Return (X, Y) of the center of cell containing provided text 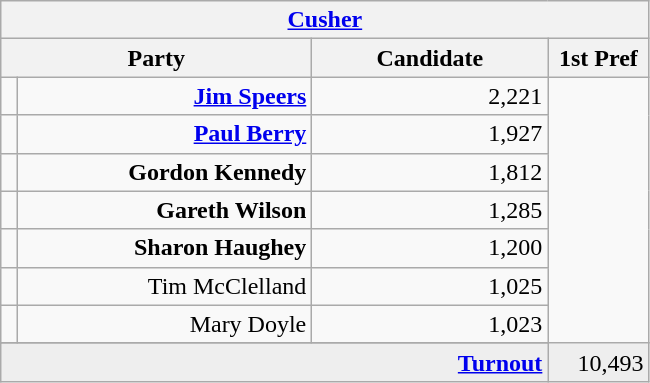
1,285 (430, 210)
Gordon Kennedy (165, 172)
Cusher (325, 20)
1,023 (430, 324)
1st Pref (598, 58)
Gareth Wilson (165, 210)
Mary Doyle (165, 324)
1,025 (430, 286)
1,200 (430, 248)
Tim McClelland (165, 286)
2,221 (430, 96)
Candidate (430, 58)
Party (156, 58)
Sharon Haughey (165, 248)
Paul Berry (165, 134)
Jim Speers (165, 96)
1,927 (430, 134)
Turnout (274, 362)
1,812 (430, 172)
10,493 (598, 362)
